Provide the (X, Y) coordinate of the cell's center where the given text is located.  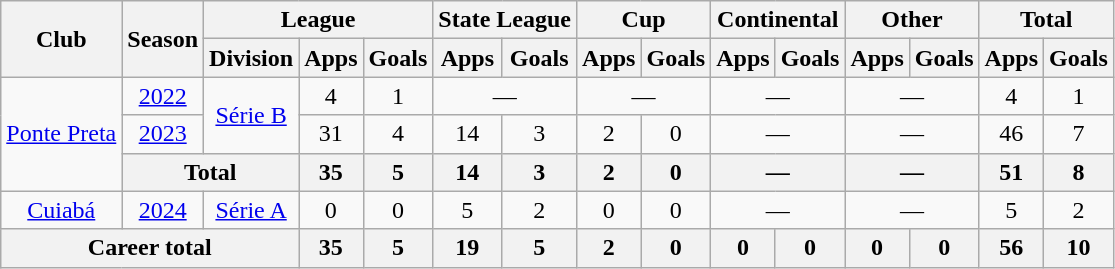
51 (1011, 172)
2023 (163, 134)
31 (331, 134)
10 (1079, 248)
Division (252, 58)
State League (505, 20)
Career total (150, 248)
56 (1011, 248)
Season (163, 39)
Cup (644, 20)
2024 (163, 210)
Ponte Preta (62, 134)
League (318, 20)
19 (468, 248)
Série A (252, 210)
46 (1011, 134)
Other (912, 20)
7 (1079, 134)
Cuiabá (62, 210)
Club (62, 39)
Continental (778, 20)
2022 (163, 96)
Série B (252, 115)
8 (1079, 172)
